Extract the [x, y] coordinate from the center of the cell holding the provided text.  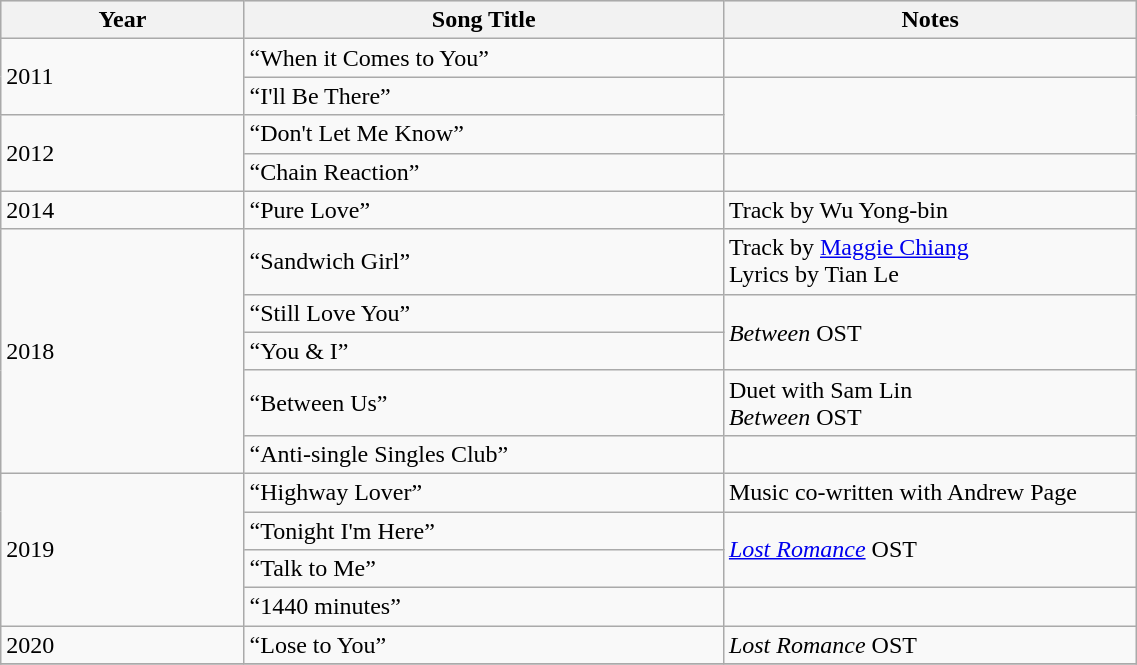
“Between Us” [484, 402]
“1440 minutes” [484, 607]
Duet with Sam LinBetween OST [930, 402]
“Tonight I'm Here” [484, 531]
2012 [122, 153]
“Anti-single Singles Club” [484, 454]
“Sandwich Girl” [484, 262]
Track by Wu Yong-bin [930, 210]
“Talk to Me” [484, 569]
2020 [122, 645]
Notes [930, 20]
“Lose to You” [484, 645]
2014 [122, 210]
“When it Comes to You” [484, 58]
“Pure Love” [484, 210]
2018 [122, 351]
“Chain Reaction” [484, 172]
“Still Love You” [484, 313]
“Don't Let Me Know” [484, 134]
Music co-written with Andrew Page [930, 492]
Between OST [930, 332]
Track by Maggie ChiangLyrics by Tian Le [930, 262]
Year [122, 20]
“Highway Lover” [484, 492]
“I'll Be There” [484, 96]
2011 [122, 77]
“You & I” [484, 351]
Song Title [484, 20]
2019 [122, 549]
